Return the [X, Y] coordinate for the center point of the cell that contains the specified text.  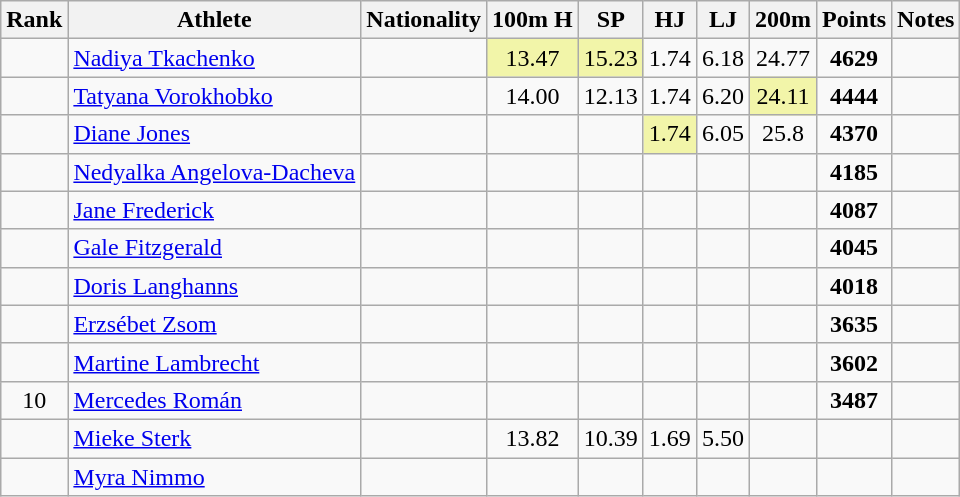
4185 [854, 172]
4370 [854, 134]
HJ [670, 20]
5.50 [722, 438]
Nationality [424, 20]
24.11 [782, 96]
Diane Jones [214, 134]
100m H [533, 20]
10.39 [610, 438]
6.20 [722, 96]
14.00 [533, 96]
12.13 [610, 96]
Athlete [214, 20]
4444 [854, 96]
Rank [34, 20]
10 [34, 400]
200m [782, 20]
Mercedes Román [214, 400]
Erzsébet Zsom [214, 324]
LJ [722, 20]
1.69 [670, 438]
4087 [854, 210]
24.77 [782, 58]
Notes [926, 20]
Gale Fitzgerald [214, 248]
Doris Langhanns [214, 286]
3635 [854, 324]
15.23 [610, 58]
Nedyalka Angelova-Dacheva [214, 172]
4018 [854, 286]
13.47 [533, 58]
SP [610, 20]
3602 [854, 362]
Mieke Sterk [214, 438]
Points [854, 20]
Jane Frederick [214, 210]
Myra Nimmo [214, 477]
13.82 [533, 438]
Martine Lambrecht [214, 362]
6.05 [722, 134]
3487 [854, 400]
4045 [854, 248]
25.8 [782, 134]
Tatyana Vorokhobko [214, 96]
Nadiya Tkachenko [214, 58]
6.18 [722, 58]
4629 [854, 58]
